Return the (X, Y) coordinate for the center point of the cell that contains the specified text.  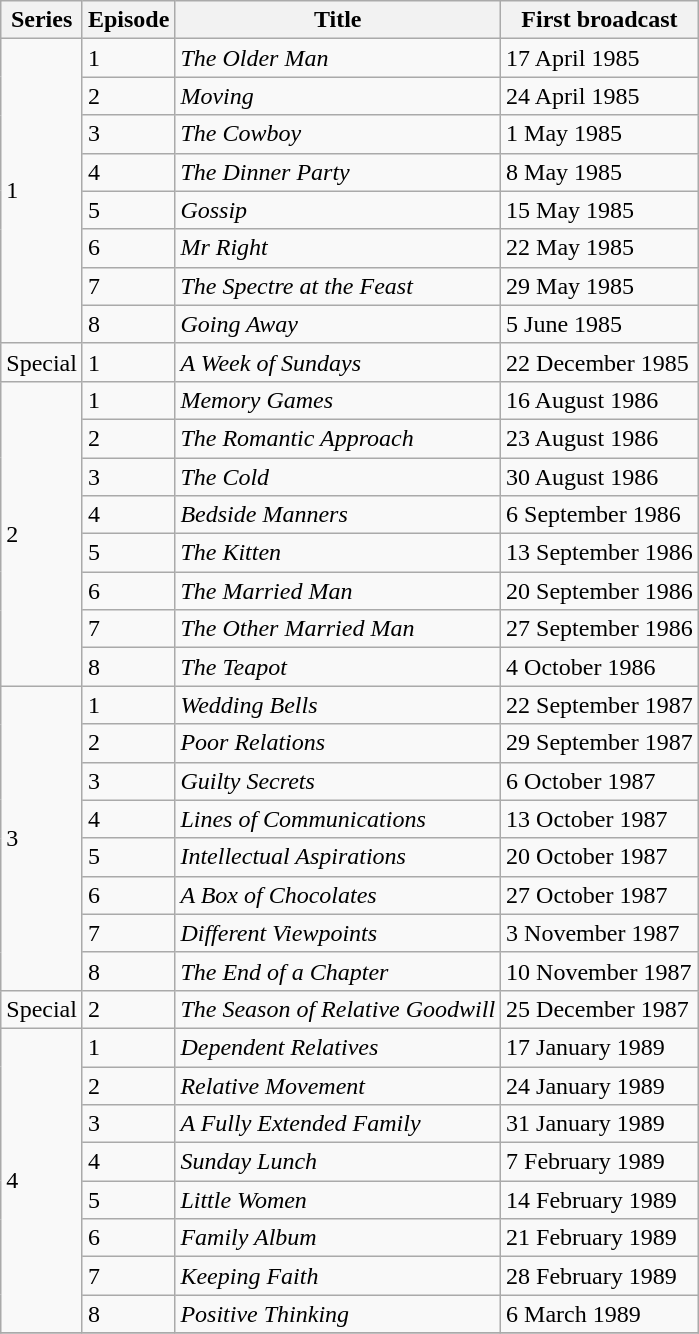
The Romantic Approach (338, 438)
Memory Games (338, 400)
Going Away (338, 324)
Wedding Bells (338, 705)
6 March 1989 (600, 1314)
24 January 1989 (600, 1085)
A Box of Chocolates (338, 895)
24 April 1985 (600, 96)
28 February 1989 (600, 1276)
Family Album (338, 1238)
31 January 1989 (600, 1124)
Episode (128, 20)
20 September 1986 (600, 591)
A Week of Sundays (338, 362)
Dependent Relatives (338, 1047)
3 November 1987 (600, 933)
4 October 1986 (600, 667)
The Cold (338, 477)
The Teapot (338, 667)
Bedside Manners (338, 515)
Keeping Faith (338, 1276)
Intellectual Aspirations (338, 857)
13 October 1987 (600, 819)
20 October 1987 (600, 857)
21 February 1989 (600, 1238)
6 September 1986 (600, 515)
Lines of Communications (338, 819)
Gossip (338, 210)
Moving (338, 96)
29 May 1985 (600, 286)
The Other Married Man (338, 629)
A Fully Extended Family (338, 1124)
23 August 1986 (600, 438)
27 September 1986 (600, 629)
17 April 1985 (600, 58)
Positive Thinking (338, 1314)
25 December 1987 (600, 1009)
17 January 1989 (600, 1047)
22 September 1987 (600, 705)
27 October 1987 (600, 895)
First broadcast (600, 20)
14 February 1989 (600, 1200)
The Season of Relative Goodwill (338, 1009)
10 November 1987 (600, 971)
13 September 1986 (600, 553)
The Cowboy (338, 134)
16 August 1986 (600, 400)
Different Viewpoints (338, 933)
Title (338, 20)
The Spectre at the Feast (338, 286)
Little Women (338, 1200)
6 October 1987 (600, 781)
5 June 1985 (600, 324)
30 August 1986 (600, 477)
29 September 1987 (600, 743)
Guilty Secrets (338, 781)
Mr Right (338, 248)
15 May 1985 (600, 210)
The Kitten (338, 553)
The Married Man (338, 591)
Sunday Lunch (338, 1162)
Poor Relations (338, 743)
Series (42, 20)
1 May 1985 (600, 134)
Relative Movement (338, 1085)
8 May 1985 (600, 172)
7 February 1989 (600, 1162)
The Older Man (338, 58)
22 May 1985 (600, 248)
The End of a Chapter (338, 971)
The Dinner Party (338, 172)
22 December 1985 (600, 362)
